Return (x, y) of the center of cell containing provided text 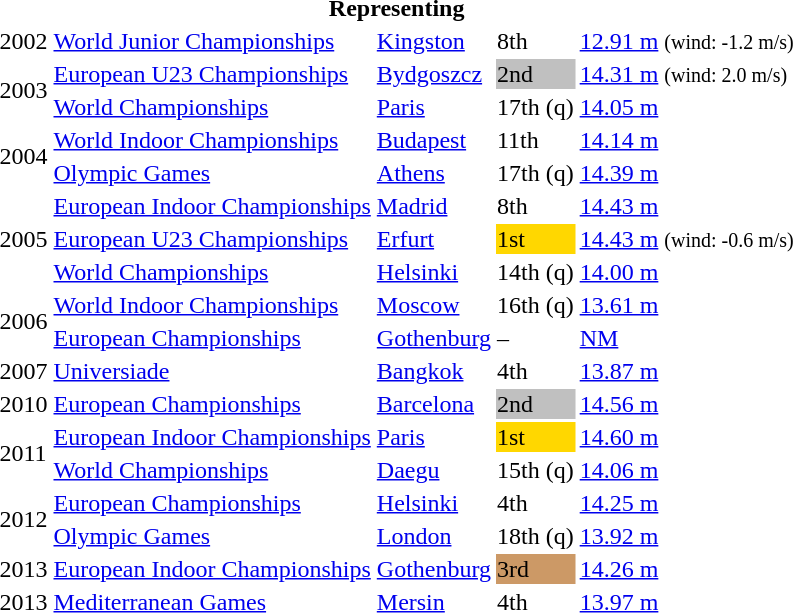
Budapest (434, 140)
Daegu (434, 470)
15th (q) (536, 470)
Athens (434, 173)
– (536, 338)
London (434, 536)
Bangkok (434, 371)
Bydgoszcz (434, 74)
Kingston (434, 41)
Madrid (434, 206)
18th (q) (536, 536)
11th (536, 140)
Erfurt (434, 239)
World Junior Championships (212, 41)
Moscow (434, 305)
16th (q) (536, 305)
3rd (536, 569)
Universiade (212, 371)
14th (q) (536, 272)
Barcelona (434, 404)
